Extract the (x, y) coordinate from the center of the cell holding the provided text.  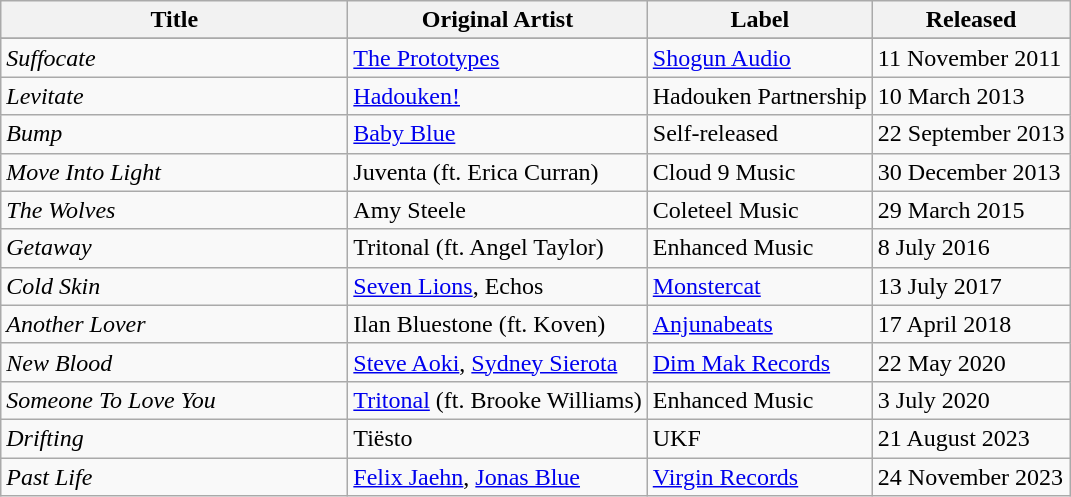
Self-released (760, 134)
Seven Lions, Echos (498, 286)
Anjunabeats (760, 324)
Juventa (ft. Erica Curran) (498, 172)
Tiësto (498, 438)
Drifting (174, 438)
Bump (174, 134)
Title (174, 20)
Past Life (174, 477)
Felix Jaehn, Jonas Blue (498, 477)
The Wolves (174, 210)
Baby Blue (498, 134)
Someone To Love You (174, 400)
Cloud 9 Music (760, 172)
Released (971, 20)
Amy Steele (498, 210)
Dim Mak Records (760, 362)
The Prototypes (498, 58)
Hadouken Partnership (760, 96)
Tritonal (ft. Brooke Williams) (498, 400)
21 August 2023 (971, 438)
10 March 2013 (971, 96)
17 April 2018 (971, 324)
Hadouken! (498, 96)
Original Artist (498, 20)
Ilan Bluestone (ft. Koven) (498, 324)
22 May 2020 (971, 362)
Move Into Light (174, 172)
Steve Aoki, Sydney Sierota (498, 362)
Virgin Records (760, 477)
Suffocate (174, 58)
24 November 2023 (971, 477)
Cold Skin (174, 286)
Monstercat (760, 286)
Levitate (174, 96)
29 March 2015 (971, 210)
3 July 2020 (971, 400)
11 November 2011 (971, 58)
Shogun Audio (760, 58)
New Blood (174, 362)
13 July 2017 (971, 286)
UKF (760, 438)
22 September 2013 (971, 134)
Getaway (174, 248)
8 July 2016 (971, 248)
Coleteel Music (760, 210)
Tritonal (ft. Angel Taylor) (498, 248)
30 December 2013 (971, 172)
Label (760, 20)
Another Lover (174, 324)
